Return [X, Y] of the center of cell containing provided text 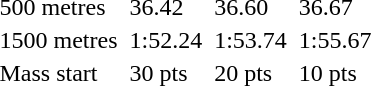
1:53.74 [251, 40]
1:52.24 [166, 40]
